Determine the [X, Y] coordinate at the center of the cell enclosing the given text.  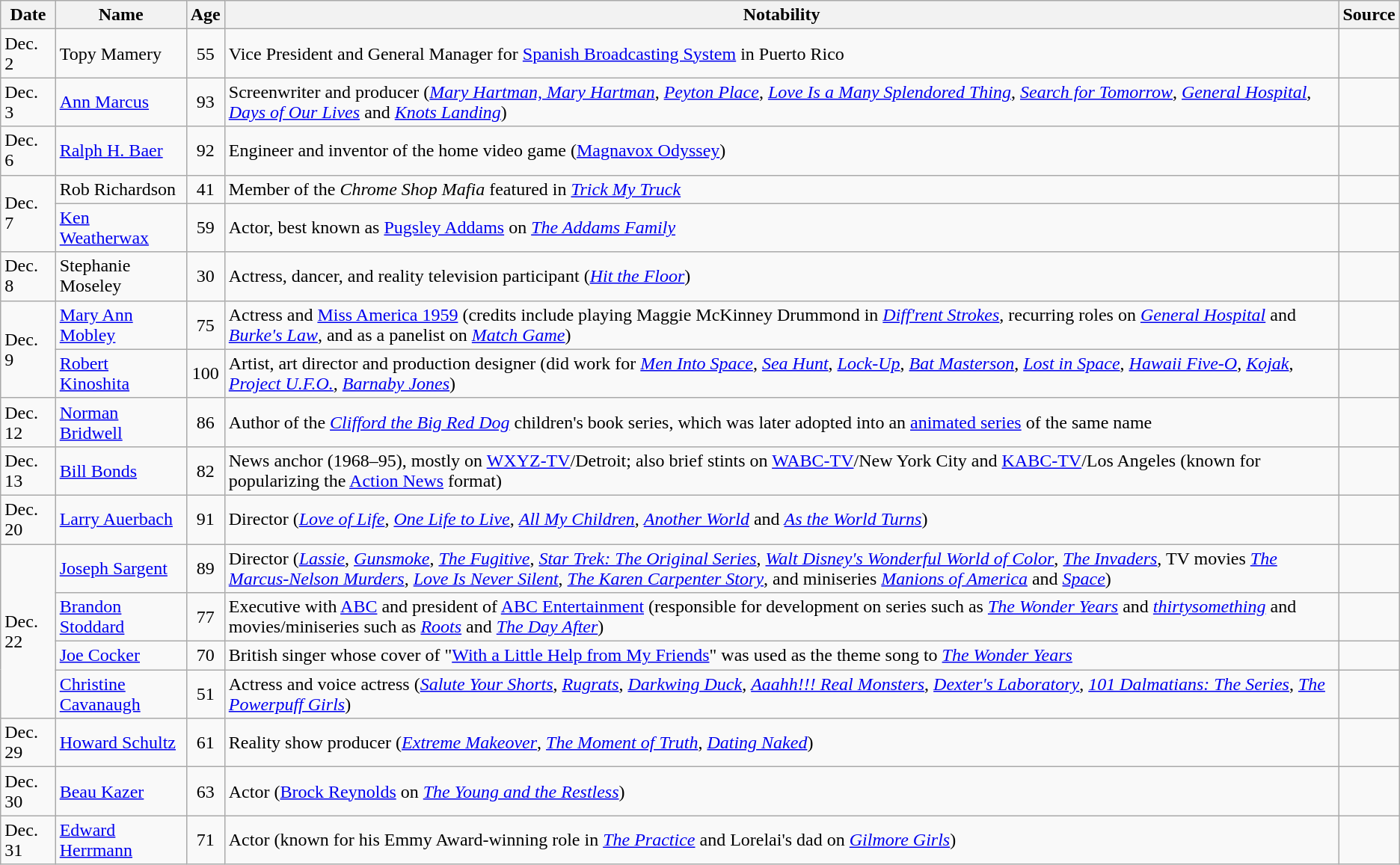
Howard Schultz [121, 743]
Director (Love of Life, One Life to Live, All My Children, Another World and As the World Turns) [782, 519]
Dec. 12 [28, 422]
Dec. 6 [28, 151]
Ann Marcus [121, 102]
70 [205, 656]
63 [205, 791]
Joe Cocker [121, 656]
86 [205, 422]
Robert Kinoshita [121, 374]
Dec. 31 [28, 840]
Dec. 29 [28, 743]
59 [205, 227]
Vice President and General Manager for Spanish Broadcasting System in Puerto Rico [782, 54]
41 [205, 189]
Beau Kazer [121, 791]
Bill Bonds [121, 471]
Ralph H. Baer [121, 151]
British singer whose cover of "With a Little Help from My Friends" was used as the theme song to The Wonder Years [782, 656]
Age [205, 15]
Ken Weatherwax [121, 227]
89 [205, 568]
Actor, best known as Pugsley Addams on The Addams Family [782, 227]
77 [205, 618]
Dec. 22 [28, 631]
Dec. 9 [28, 349]
Name [121, 15]
Author of the Clifford the Big Red Dog children's book series, which was later adopted into an animated series of the same name [782, 422]
Larry Auerbach [121, 519]
Actor (known for his Emmy Award-winning role in The Practice and Lorelai's dad on Gilmore Girls) [782, 840]
30 [205, 277]
Actress, dancer, and reality television participant (Hit the Floor) [782, 277]
93 [205, 102]
Dec. 20 [28, 519]
Norman Bridwell [121, 422]
Reality show producer (Extreme Makeover, The Moment of Truth, Dating Naked) [782, 743]
Joseph Sargent [121, 568]
91 [205, 519]
75 [205, 324]
Notability [782, 15]
Dec. 8 [28, 277]
82 [205, 471]
Dec. 30 [28, 791]
Mary Ann Mobley [121, 324]
Christine Cavanaugh [121, 694]
Edward Herrmann [121, 840]
61 [205, 743]
71 [205, 840]
Stephanie Moseley [121, 277]
Dec. 2 [28, 54]
92 [205, 151]
100 [205, 374]
55 [205, 54]
Dec. 3 [28, 102]
Dec. 13 [28, 471]
51 [205, 694]
Engineer and inventor of the home video game (Magnavox Odyssey) [782, 151]
Brandon Stoddard [121, 618]
Date [28, 15]
Source [1369, 15]
Rob Richardson [121, 189]
Actor (Brock Reynolds on The Young and the Restless) [782, 791]
Member of the Chrome Shop Mafia featured in Trick My Truck [782, 189]
Dec. 7 [28, 214]
Topy Mamery [121, 54]
